From the cell containing the given text, extract its center point as [x, y] coordinate. 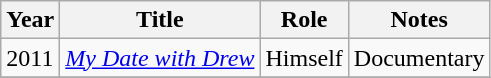
Role [304, 20]
Notes [419, 20]
Documentary [419, 58]
Title [160, 20]
Himself [304, 58]
My Date with Drew [160, 58]
2011 [30, 58]
Year [30, 20]
